Return the [x, y] coordinate for the center point of the cell that contains the specified text.  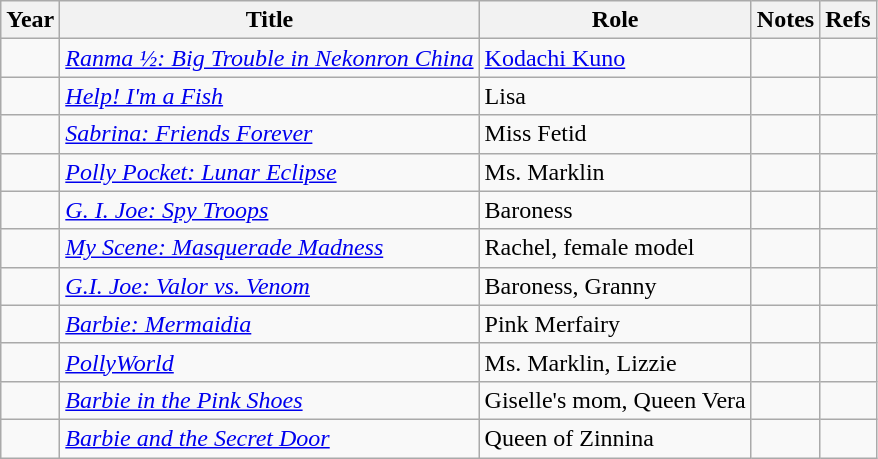
Year [30, 20]
Ranma ½: Big Trouble in Nekonron China [270, 58]
Kodachi Kuno [615, 58]
Barbie: Mermaidia [270, 324]
My Scene: Masquerade Madness [270, 248]
Baroness, Granny [615, 286]
Rachel, female model [615, 248]
Barbie in the Pink Shoes [270, 400]
Polly Pocket: Lunar Eclipse [270, 172]
Queen of Zinnina [615, 438]
Notes [785, 20]
Title [270, 20]
Sabrina: Friends Forever [270, 134]
Help! I'm a Fish [270, 96]
G.I. Joe: Valor vs. Venom [270, 286]
Pink Merfairy [615, 324]
Giselle's mom, Queen Vera [615, 400]
Baroness [615, 210]
Barbie and the Secret Door [270, 438]
Refs [848, 20]
G. I. Joe: Spy Troops [270, 210]
Miss Fetid [615, 134]
Lisa [615, 96]
PollyWorld [270, 362]
Ms. Marklin [615, 172]
Ms. Marklin, Lizzie [615, 362]
Role [615, 20]
